Identify which cell holds the provided text, then report its (x, y) central coordinate. 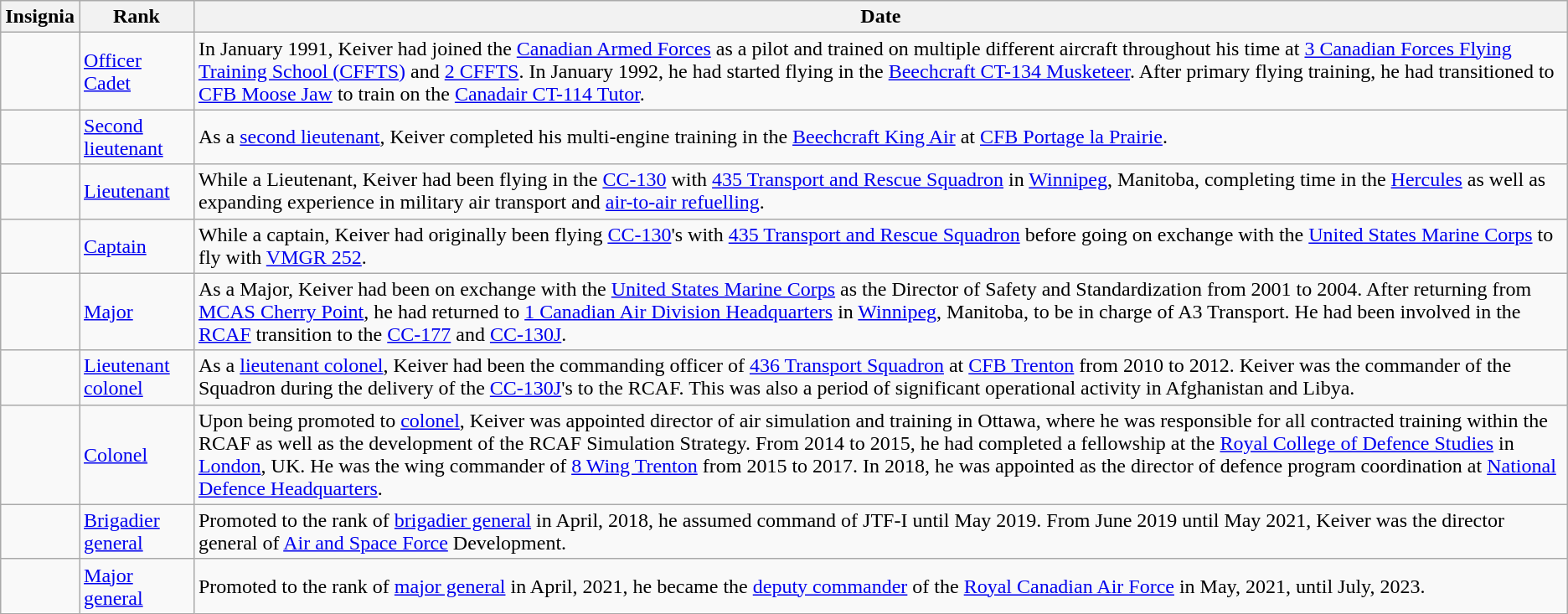
Second lieutenant (137, 137)
Captain (137, 246)
Insignia (40, 17)
Major general (137, 586)
Lieutenant (137, 191)
Officer Cadet (137, 71)
Promoted to the rank of major general in April, 2021, he became the deputy commander of the Royal Canadian Air Force in May, 2021, until July, 2023. (880, 586)
Colonel (137, 454)
Date (880, 17)
As a second lieutenant, Keiver completed his multi-engine training in the Beechcraft King Air at CFB Portage la Prairie. (880, 137)
Major (137, 312)
Lieutenant colonel (137, 377)
Rank (137, 17)
Brigadier general (137, 531)
